Pinpoint the cell where the given text exists, returning its [x, y] midpoint coordinate. 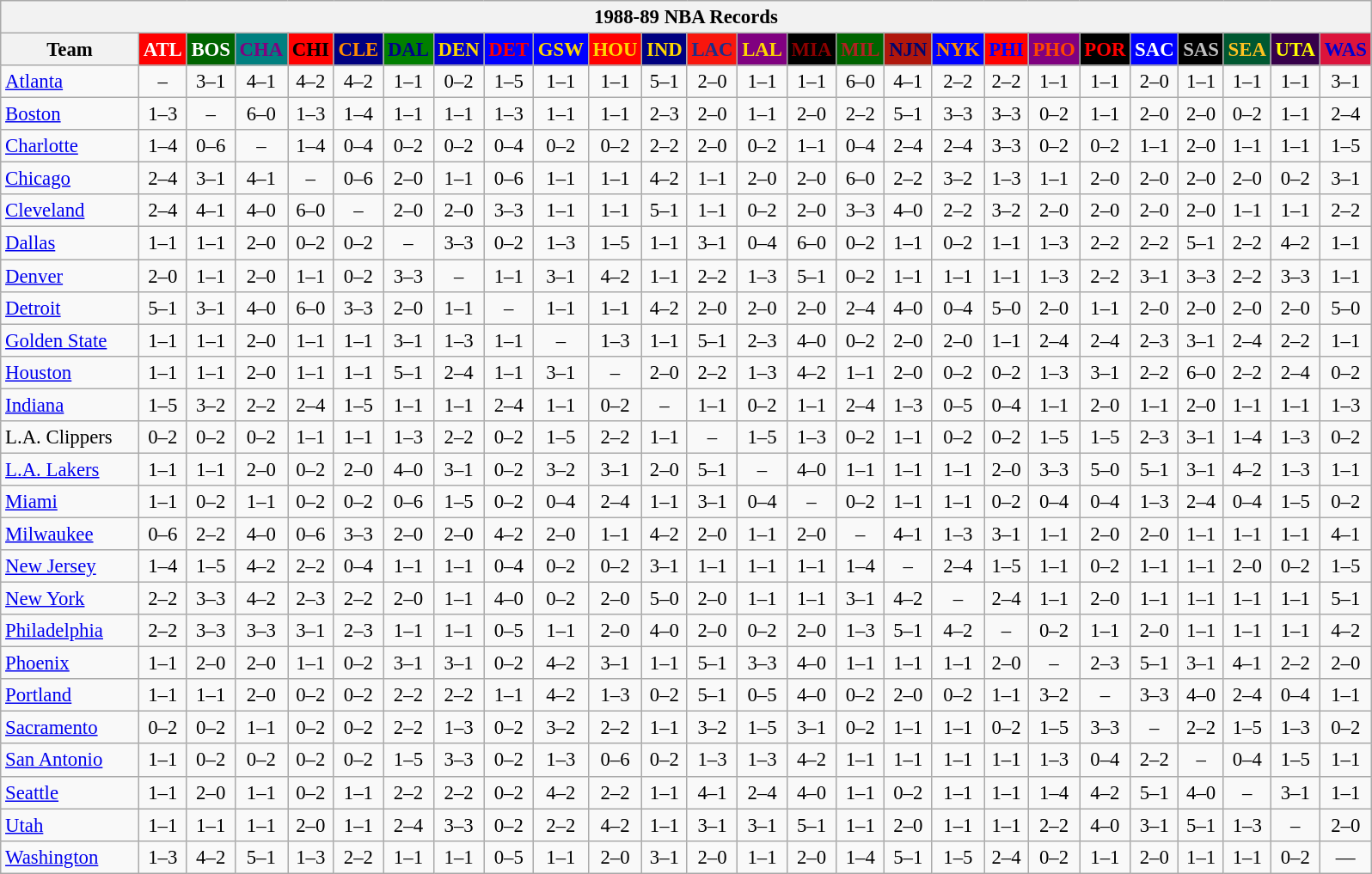
Miami [70, 502]
Houston [70, 372]
Boston [70, 114]
1988-89 NBA Records [686, 17]
GSW [560, 50]
Detroit [70, 308]
Philadelphia [70, 631]
LAC [712, 50]
New Jersey [70, 566]
Utah [70, 825]
PHO [1054, 50]
CLE [358, 50]
MIA [812, 50]
Dallas [70, 243]
SEA [1246, 50]
San Antonio [70, 761]
Golden State [70, 340]
MIL [861, 50]
IND [665, 50]
L.A. Clippers [70, 437]
LAL [762, 50]
L.A. Lakers [70, 469]
Denver [70, 276]
Phoenix [70, 663]
Cleveland [70, 211]
WAS [1345, 50]
Charlotte [70, 146]
SAS [1201, 50]
Atlanta [70, 82]
UTA [1295, 50]
DEN [459, 50]
POR [1106, 50]
— [1345, 857]
PHI [1006, 50]
Sacramento [70, 728]
Seattle [70, 792]
DET [509, 50]
BOS [211, 50]
CHI [310, 50]
HOU [616, 50]
Washington [70, 857]
Milwaukee [70, 534]
DAL [409, 50]
NJN [908, 50]
Indiana [70, 405]
SAC [1155, 50]
Chicago [70, 179]
Team [70, 50]
Portland [70, 695]
NYK [958, 50]
ATL [162, 50]
New York [70, 599]
CHA [261, 50]
